Output the [x, y] coordinate of the center of the cell containing the given text.  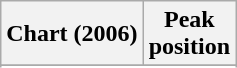
Chart (2006) [72, 34]
Peakposition [189, 34]
